Determine the (x, y) coordinate at the center of the cell enclosing the given text.  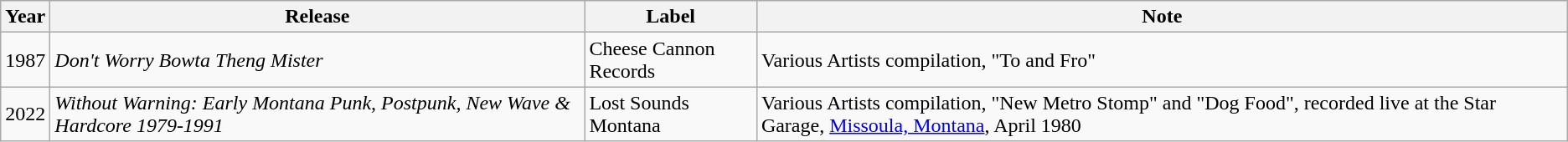
Cheese Cannon Records (670, 60)
2022 (25, 114)
Various Artists compilation, "New Metro Stomp" and "Dog Food", recorded live at the Star Garage, Missoula, Montana, April 1980 (1162, 114)
Note (1162, 17)
Label (670, 17)
Various Artists compilation, "To and Fro" (1162, 60)
Year (25, 17)
1987 (25, 60)
Without Warning: Early Montana Punk, Postpunk, New Wave & Hardcore 1979-1991 (317, 114)
Don't Worry Bowta Theng Mister (317, 60)
Lost Sounds Montana (670, 114)
Release (317, 17)
